Return [x, y] of the center of cell containing provided text 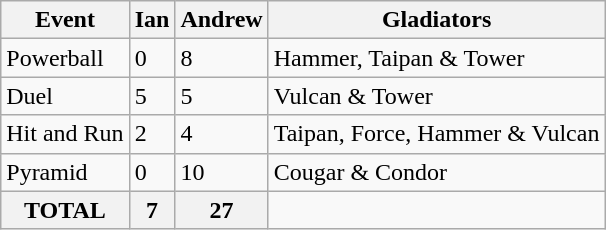
Hammer, Taipan & Tower [436, 58]
Taipan, Force, Hammer & Vulcan [436, 134]
Event [65, 20]
Andrew [222, 20]
Pyramid [65, 172]
Ian [152, 20]
Powerball [65, 58]
Hit and Run [65, 134]
Duel [65, 96]
Vulcan & Tower [436, 96]
Gladiators [436, 20]
27 [222, 210]
TOTAL [65, 210]
8 [222, 58]
7 [152, 210]
4 [222, 134]
10 [222, 172]
Cougar & Condor [436, 172]
2 [152, 134]
